Provide the (x, y) coordinate of the cell's center where the given text is located.  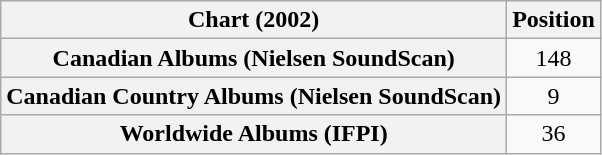
9 (554, 96)
Canadian Country Albums (Nielsen SoundScan) (254, 96)
Canadian Albums (Nielsen SoundScan) (254, 58)
Worldwide Albums (IFPI) (254, 134)
Chart (2002) (254, 20)
36 (554, 134)
Position (554, 20)
148 (554, 58)
